Detect which cell encompasses the target text, then output its [x, y] center coordinate. 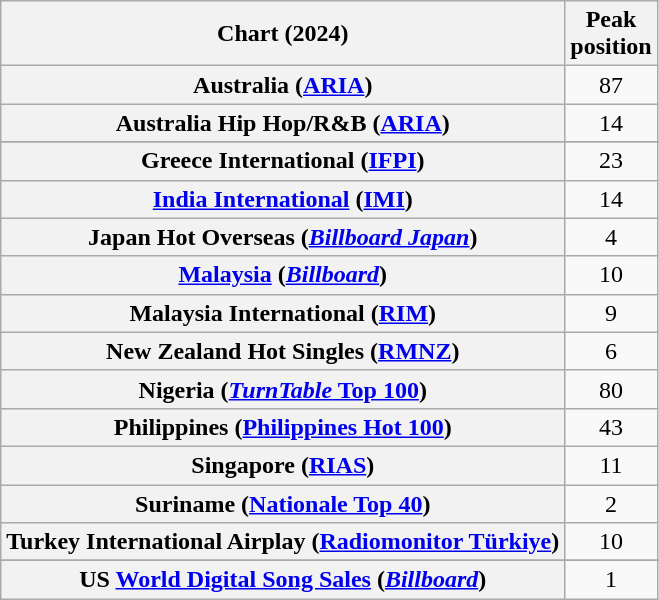
Malaysia International (RIM) [283, 313]
Australia Hip Hop/R&B (ARIA) [283, 123]
Turkey International Airplay (Radiomonitor Türkiye) [283, 542]
87 [611, 85]
23 [611, 161]
80 [611, 389]
Japan Hot Overseas (Billboard Japan) [283, 237]
US World Digital Song Sales (Billboard) [283, 580]
43 [611, 427]
Suriname (Nationale Top 40) [283, 503]
Peakposition [611, 34]
2 [611, 503]
1 [611, 580]
India International (IMI) [283, 199]
4 [611, 237]
Nigeria (TurnTable Top 100) [283, 389]
Singapore (RIAS) [283, 465]
Australia (ARIA) [283, 85]
Chart (2024) [283, 34]
11 [611, 465]
Philippines (Philippines Hot 100) [283, 427]
9 [611, 313]
New Zealand Hot Singles (RMNZ) [283, 351]
Malaysia (Billboard) [283, 275]
6 [611, 351]
Greece International (IFPI) [283, 161]
